Locate the cell with the specified text and output its (x, y) center coordinate. 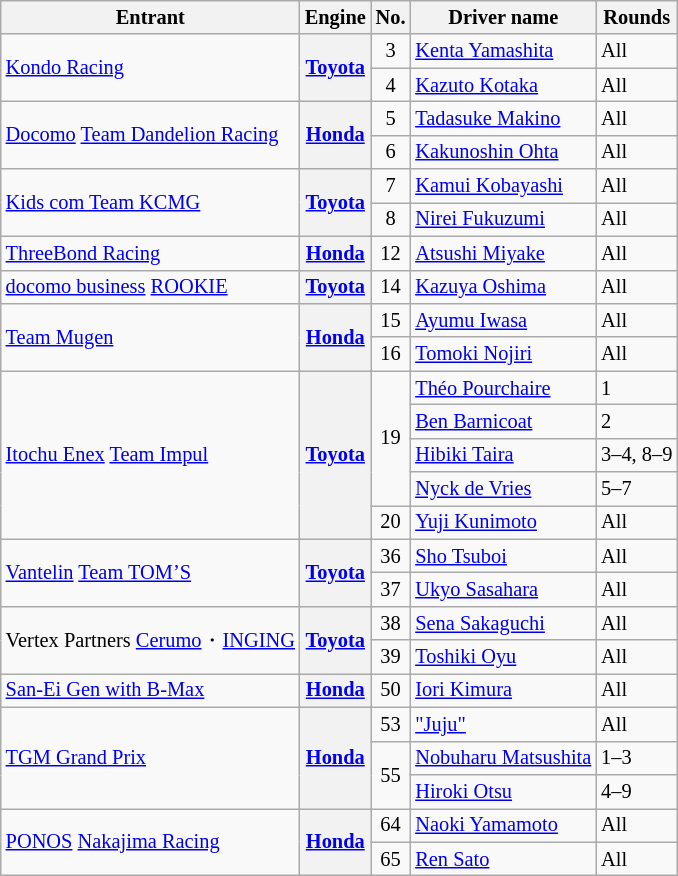
Tadasuke Makino (503, 118)
Kakunoshin Ohta (503, 152)
16 (391, 354)
Kids com Team KCMG (150, 202)
Kazuya Oshima (503, 287)
Ren Sato (503, 859)
Nobuharu Matsushita (503, 758)
Ukyo Sasahara (503, 589)
39 (391, 657)
"Juju" (503, 724)
19 (391, 438)
14 (391, 287)
15 (391, 320)
Engine (336, 17)
Sena Sakaguchi (503, 623)
Team Mugen (150, 336)
3–4, 8–9 (636, 455)
5 (391, 118)
docomo business ROOKIE (150, 287)
64 (391, 825)
Théo Pourchaire (503, 388)
12 (391, 253)
Ben Barnicoat (503, 421)
53 (391, 724)
PONOS Nakajima Racing (150, 842)
36 (391, 556)
Docomo Team Dandelion Racing (150, 134)
7 (391, 186)
4–9 (636, 791)
Iori Kimura (503, 690)
Kenta Yamashita (503, 51)
Toshiki Oyu (503, 657)
Kazuto Kotaka (503, 85)
1 (636, 388)
3 (391, 51)
Kondo Racing (150, 68)
Naoki Yamamoto (503, 825)
No. (391, 17)
20 (391, 522)
8 (391, 219)
Yuji Kunimoto (503, 522)
Sho Tsuboi (503, 556)
2 (636, 421)
ThreeBond Racing (150, 253)
Driver name (503, 17)
5–7 (636, 489)
Nirei Fukuzumi (503, 219)
Vertex Partners Cerumo・INGING (150, 640)
Kamui Kobayashi (503, 186)
Nyck de Vries (503, 489)
Itochu Enex Team Impul (150, 455)
Tomoki Nojiri (503, 354)
Vantelin Team TOM’S (150, 572)
37 (391, 589)
4 (391, 85)
65 (391, 859)
55 (391, 774)
Atsushi Miyake (503, 253)
1–3 (636, 758)
6 (391, 152)
San-Ei Gen with B-Max (150, 690)
38 (391, 623)
Hibiki Taira (503, 455)
TGM Grand Prix (150, 758)
Ayumu Iwasa (503, 320)
Hiroki Otsu (503, 791)
Entrant (150, 17)
50 (391, 690)
Rounds (636, 17)
